Return the [X, Y] coordinate for the center point of the cell that contains the specified text.  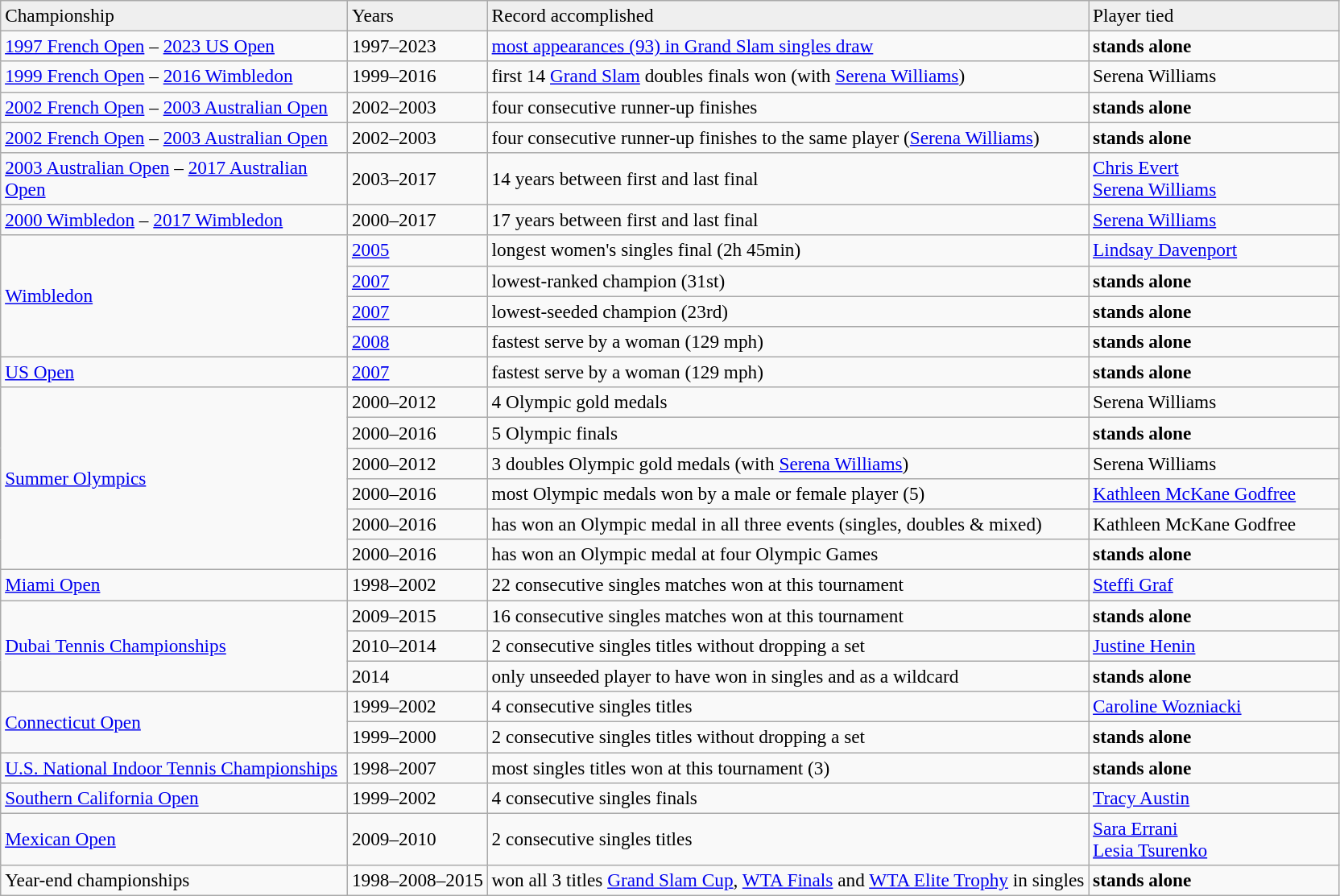
1997 French Open – 2023 US Open [174, 46]
1999 French Open – 2016 Wimbledon [174, 76]
U.S. National Indoor Tennis Championships [174, 767]
2009–2015 [418, 615]
Southern California Open [174, 798]
Chris EvertSerena Williams [1214, 179]
2005 [418, 250]
has won an Olympic medal at four Olympic Games [788, 555]
4 consecutive singles finals [788, 798]
only unseeded player to have won in singles and as a wildcard [788, 676]
1999–2000 [418, 737]
Championship [174, 15]
Tracy Austin [1214, 798]
2010–2014 [418, 646]
2000–2017 [418, 220]
2000 Wimbledon – 2017 Wimbledon [174, 220]
Record accomplished [788, 15]
Miami Open [174, 584]
Steffi Graf [1214, 584]
Caroline Wozniacki [1214, 706]
4 Olympic gold medals [788, 403]
longest women's singles final (2h 45min) [788, 250]
Years [418, 15]
3 doubles Olympic gold medals (with Serena Williams) [788, 463]
4 consecutive singles titles [788, 706]
Justine Henin [1214, 646]
1999–2016 [418, 76]
Connecticut Open [174, 721]
Sara ErraniLesia Tsurenko [1214, 839]
2003 Australian Open – 2017 Australian Open [174, 179]
Wimbledon [174, 296]
most appearances (93) in Grand Slam singles draw [788, 46]
17 years between first and last final [788, 220]
has won an Olympic medal in all three events (singles, doubles & mixed) [788, 524]
won all 3 titles Grand Slam Cup, WTA Finals and WTA Elite Trophy in singles [788, 880]
2009–2010 [418, 839]
Player tied [1214, 15]
1997–2023 [418, 46]
Year-end championships [174, 880]
most singles titles won at this tournament (3) [788, 767]
2008 [418, 341]
Mexican Open [174, 839]
most Olympic medals won by a male or female player (5) [788, 493]
US Open [174, 372]
four consecutive runner-up finishes [788, 107]
1998–2002 [418, 584]
lowest-seeded champion (23rd) [788, 311]
2003–2017 [418, 179]
lowest-ranked champion (31st) [788, 281]
2 consecutive singles titles [788, 839]
1998–2007 [418, 767]
first 14 Grand Slam doubles finals won (with Serena Williams) [788, 76]
Dubai Tennis Championships [174, 646]
16 consecutive singles matches won at this tournament [788, 615]
1998–2008–2015 [418, 880]
four consecutive runner-up finishes to the same player (Serena Williams) [788, 137]
22 consecutive singles matches won at this tournament [788, 584]
2014 [418, 676]
5 Olympic finals [788, 432]
14 years between first and last final [788, 179]
Summer Olympics [174, 478]
Lindsay Davenport [1214, 250]
